Locate the cell with the specified text and output its [x, y] center coordinate. 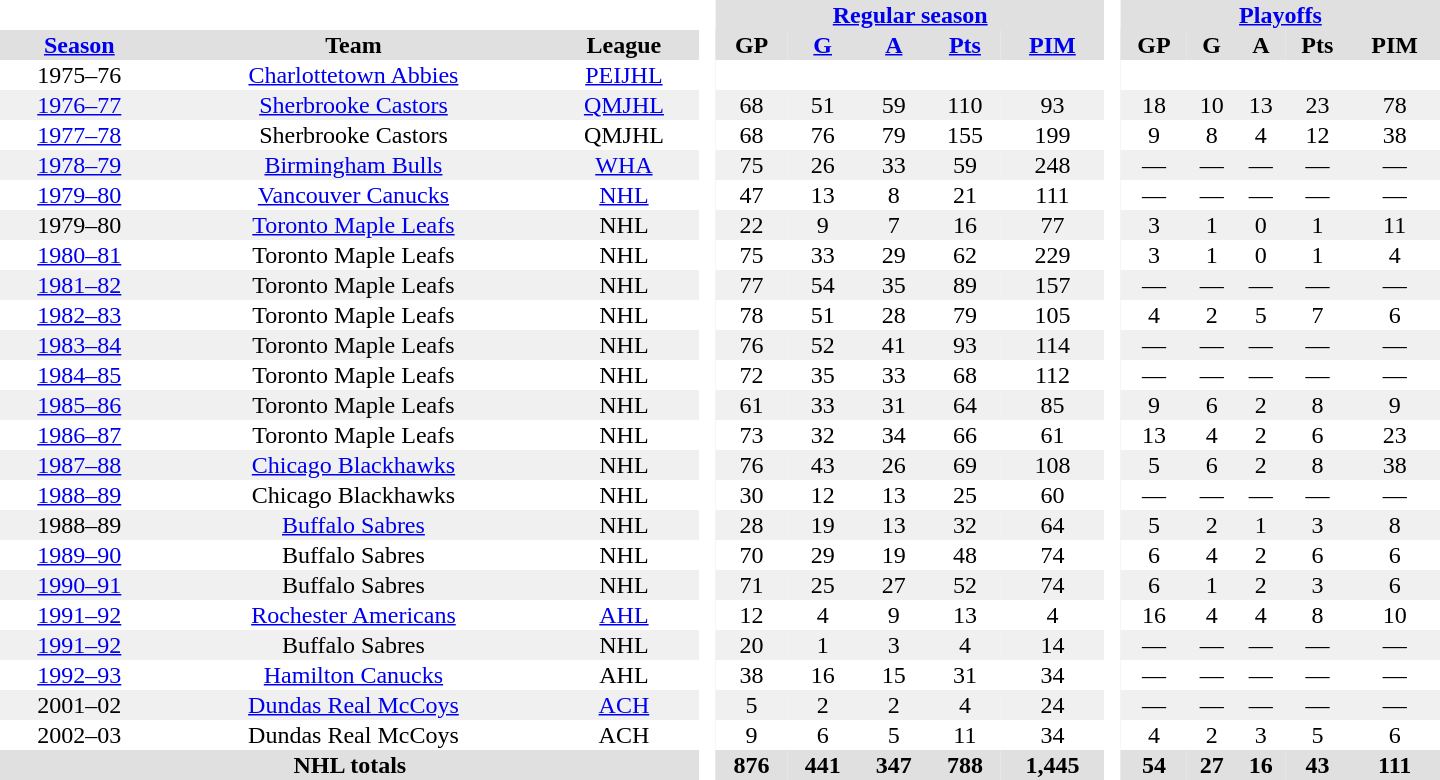
Season [80, 45]
1984–85 [80, 375]
72 [752, 375]
22 [752, 225]
47 [752, 195]
PEIJHL [624, 75]
Rochester Americans [354, 615]
70 [752, 555]
229 [1052, 255]
1,445 [1052, 765]
157 [1052, 285]
24 [1052, 705]
1980–81 [80, 255]
NHL totals [350, 765]
21 [964, 195]
Team [354, 45]
1986–87 [80, 435]
199 [1052, 135]
105 [1052, 315]
85 [1052, 405]
1987–88 [80, 465]
69 [964, 465]
62 [964, 255]
1990–91 [80, 585]
71 [752, 585]
1992–93 [80, 675]
1989–90 [80, 555]
Charlottetown Abbies [354, 75]
League [624, 45]
2002–03 [80, 735]
89 [964, 285]
WHA [624, 165]
Hamilton Canucks [354, 675]
155 [964, 135]
114 [1052, 345]
1981–82 [80, 285]
2001–02 [80, 705]
66 [964, 435]
1983–84 [80, 345]
112 [1052, 375]
14 [1052, 645]
108 [1052, 465]
41 [894, 345]
20 [752, 645]
Vancouver Canucks [354, 195]
248 [1052, 165]
Regular season [910, 15]
1985–86 [80, 405]
Birmingham Bulls [354, 165]
110 [964, 105]
15 [894, 675]
788 [964, 765]
876 [752, 765]
1978–79 [80, 165]
1975–76 [80, 75]
1977–78 [80, 135]
60 [1052, 495]
441 [822, 765]
73 [752, 435]
30 [752, 495]
1982–83 [80, 315]
48 [964, 555]
18 [1154, 105]
1976–77 [80, 105]
347 [894, 765]
Playoffs [1280, 15]
